Locate the cell with the specified text and output its [X, Y] center coordinate. 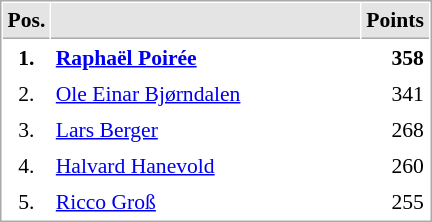
358 [396, 57]
3. [26, 129]
Pos. [26, 21]
5. [26, 201]
260 [396, 165]
Raphaël Poirée [206, 57]
341 [396, 93]
Ricco Groß [206, 201]
255 [396, 201]
1. [26, 57]
Ole Einar Bjørndalen [206, 93]
Halvard Hanevold [206, 165]
268 [396, 129]
4. [26, 165]
Lars Berger [206, 129]
Points [396, 21]
2. [26, 93]
